Capture the cell that displays the provided text and extract its [x, y] central coordinate. 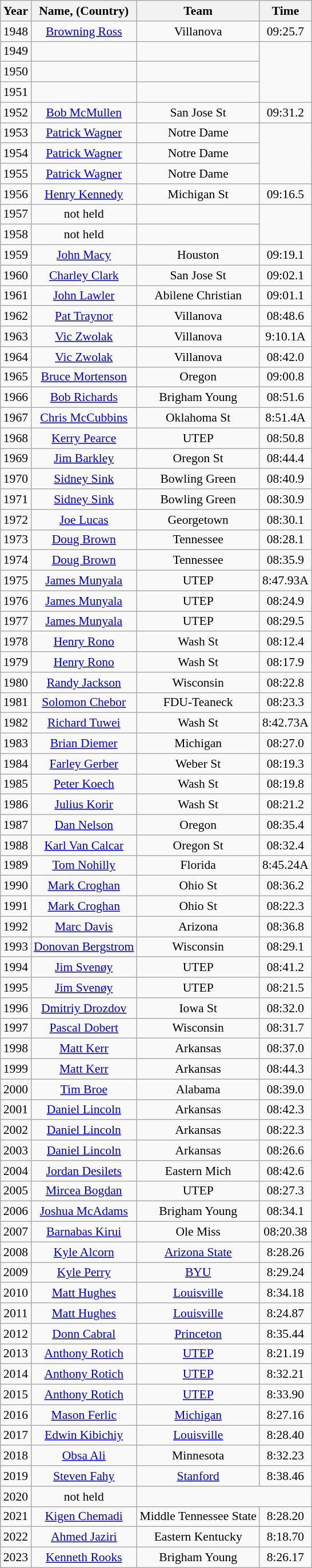
Chris McCubbins [83, 418]
1977 [16, 621]
1998 [16, 1049]
1990 [16, 886]
Minnesota [198, 1456]
2011 [16, 1313]
2001 [16, 1110]
1994 [16, 968]
09:16.5 [286, 194]
08:39.0 [286, 1089]
1967 [16, 418]
1957 [16, 214]
Kerry Pearce [83, 438]
8:27.16 [286, 1415]
1974 [16, 560]
1971 [16, 499]
2020 [16, 1497]
08:36.8 [286, 927]
1972 [16, 520]
2023 [16, 1558]
Tom Nohilly [83, 865]
8:34.18 [286, 1293]
1952 [16, 113]
8:28.26 [286, 1252]
1996 [16, 1008]
08:22.8 [286, 683]
09:01.1 [286, 296]
08:21.5 [286, 988]
1948 [16, 31]
Julius Korir [83, 805]
1987 [16, 825]
1966 [16, 398]
2008 [16, 1252]
08:29.5 [286, 621]
Richard Tuwei [83, 723]
08:31.7 [286, 1028]
Middle Tennessee State [198, 1517]
Charley Clark [83, 275]
08:50.8 [286, 438]
08:28.1 [286, 540]
08:21.2 [286, 805]
8:47.93A [286, 581]
8:32.23 [286, 1456]
Florida [198, 865]
Team [198, 11]
1962 [16, 316]
1991 [16, 907]
Obsa Ali [83, 1456]
2005 [16, 1191]
Houston [198, 255]
2003 [16, 1150]
1951 [16, 93]
08:26.6 [286, 1150]
2019 [16, 1476]
08:42.6 [286, 1171]
1999 [16, 1069]
Marc Davis [83, 927]
2012 [16, 1334]
2015 [16, 1395]
2009 [16, 1273]
FDU-Teaneck [198, 703]
08:35.9 [286, 560]
08:27.3 [286, 1191]
Bruce Mortenson [83, 377]
1958 [16, 235]
1978 [16, 642]
2000 [16, 1089]
Abilene Christian [198, 296]
09:25.7 [286, 31]
1961 [16, 296]
1984 [16, 764]
1960 [16, 275]
8:29.24 [286, 1273]
Farley Gerber [83, 764]
1963 [16, 336]
1954 [16, 154]
Pat Traynor [83, 316]
1959 [16, 255]
Name, (Country) [83, 11]
Browning Ross [83, 31]
8:33.90 [286, 1395]
08:36.2 [286, 886]
08:44.4 [286, 459]
08:51.6 [286, 398]
Joe Lucas [83, 520]
1988 [16, 845]
2006 [16, 1212]
08:20.38 [286, 1232]
08:30.1 [286, 520]
08:29.1 [286, 947]
1975 [16, 581]
09:02.1 [286, 275]
1949 [16, 51]
08:41.2 [286, 968]
Brian Diemer [83, 744]
Time [286, 11]
Peter Koech [83, 784]
2010 [16, 1293]
Kenneth Rooks [83, 1558]
1968 [16, 438]
8:24.87 [286, 1313]
1964 [16, 357]
8:35.44 [286, 1334]
09:31.2 [286, 113]
Edwin Kibichiy [83, 1435]
Karl Van Calcar [83, 845]
8:32.21 [286, 1374]
08:42.0 [286, 357]
08:42.3 [286, 1110]
Randy Jackson [83, 683]
Bob Richards [83, 398]
1956 [16, 194]
8:51.4A [286, 418]
Dan Nelson [83, 825]
2018 [16, 1456]
Alabama [198, 1089]
2007 [16, 1232]
8:28.20 [286, 1517]
1983 [16, 744]
08:40.9 [286, 479]
Stanford [198, 1476]
Kyle Alcorn [83, 1252]
1970 [16, 479]
Princeton [198, 1334]
Joshua McAdams [83, 1212]
1950 [16, 72]
Ahmed Jaziri [83, 1537]
Jordan Desilets [83, 1171]
09:00.8 [286, 377]
Ole Miss [198, 1232]
1979 [16, 662]
2004 [16, 1171]
Henry Kennedy [83, 194]
1995 [16, 988]
Dmitriy Drozdov [83, 1008]
08:19.3 [286, 764]
Steven Fahy [83, 1476]
Oklahoma St [198, 418]
08:27.0 [286, 744]
08:24.9 [286, 601]
08:37.0 [286, 1049]
8:45.24A [286, 865]
08:23.3 [286, 703]
08:19.8 [286, 784]
Arizona State [198, 1252]
8:21.19 [286, 1354]
Kyle Perry [83, 1273]
1953 [16, 133]
1982 [16, 723]
1969 [16, 459]
Arizona [198, 927]
2017 [16, 1435]
1985 [16, 784]
08:32.0 [286, 1008]
1965 [16, 377]
Iowa St [198, 1008]
08:48.6 [286, 316]
Jim Barkley [83, 459]
Tim Broe [83, 1089]
John Lawler [83, 296]
BYU [198, 1273]
Pascal Dobert [83, 1028]
2014 [16, 1374]
1981 [16, 703]
2013 [16, 1354]
08:17.9 [286, 662]
Weber St [198, 764]
2021 [16, 1517]
Bob McMullen [83, 113]
1997 [16, 1028]
Michigan St [198, 194]
2002 [16, 1130]
1976 [16, 601]
1989 [16, 865]
John Macy [83, 255]
09:19.1 [286, 255]
08:44.3 [286, 1069]
1973 [16, 540]
Mason Ferlic [83, 1415]
1986 [16, 805]
Donovan Bergstrom [83, 947]
Kigen Chemadi [83, 1517]
1992 [16, 927]
08:34.1 [286, 1212]
08:32.4 [286, 845]
1980 [16, 683]
8:18.70 [286, 1537]
8:26.17 [286, 1558]
Mircea Bogdan [83, 1191]
Eastern Mich [198, 1171]
9:10.1A [286, 336]
1955 [16, 174]
Year [16, 11]
8:38.46 [286, 1476]
08:12.4 [286, 642]
1993 [16, 947]
08:35.4 [286, 825]
Solomon Chebor [83, 703]
8:42.73A [286, 723]
8:28.40 [286, 1435]
Eastern Kentucky [198, 1537]
Georgetown [198, 520]
Donn Cabral [83, 1334]
Barnabas Kirui [83, 1232]
2022 [16, 1537]
08:30.9 [286, 499]
2016 [16, 1415]
